Identify which cell holds the provided text, then report its (X, Y) central coordinate. 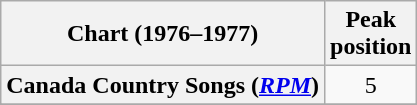
Canada Country Songs (RPM) (163, 85)
5 (371, 85)
Peak position (371, 34)
Chart (1976–1977) (163, 34)
